Detect which cell encompasses the target text, then output its (x, y) center coordinate. 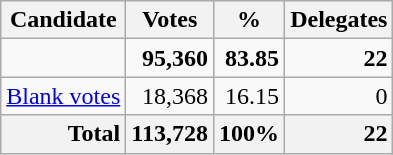
% (250, 20)
Candidate (64, 20)
95,360 (170, 58)
0 (339, 96)
83.85 (250, 58)
Votes (170, 20)
16.15 (250, 96)
Blank votes (64, 96)
18,368 (170, 96)
113,728 (170, 134)
100% (250, 134)
Delegates (339, 20)
Total (64, 134)
